Pinpoint the cell where the given text exists, returning its (X, Y) midpoint coordinate. 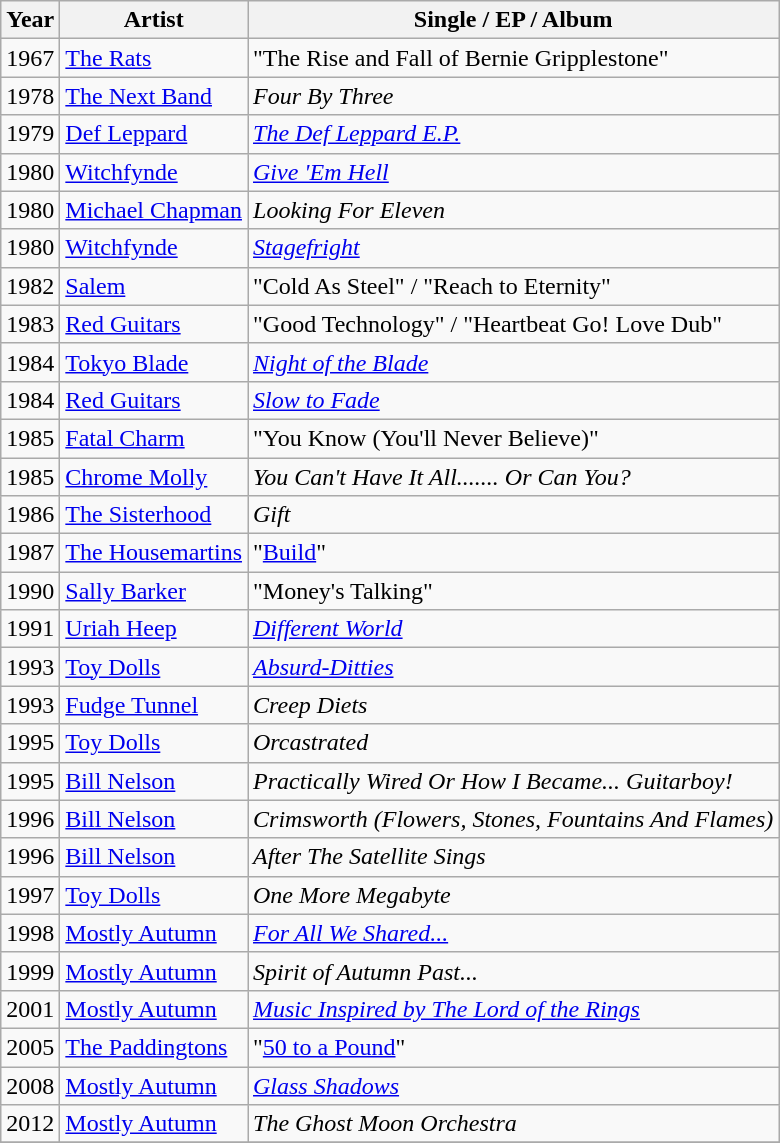
1991 (30, 629)
Slow to Fade (514, 400)
Tokyo Blade (154, 362)
Uriah Heep (154, 629)
1982 (30, 286)
Give 'Em Hell (514, 172)
Orcastrated (514, 743)
Gift (514, 515)
Fatal Charm (154, 438)
"You Know (You'll Never Believe)" (514, 438)
Creep Diets (514, 705)
One More Megabyte (514, 895)
The Ghost Moon Orchestra (514, 1124)
1999 (30, 971)
Chrome Molly (154, 477)
1967 (30, 58)
2005 (30, 1047)
Four By Three (514, 96)
"Build" (514, 553)
Night of the Blade (514, 362)
"Money's Talking" (514, 591)
Salem (154, 286)
"The Rise and Fall of Bernie Gripplestone" (514, 58)
2001 (30, 1009)
Single / EP / Album (514, 20)
The Def Leppard E.P. (514, 134)
2012 (30, 1124)
"Good Technology" / "Heartbeat Go! Love Dub" (514, 324)
"50 to a Pound" (514, 1047)
2008 (30, 1085)
Stagefright (514, 248)
Crimsworth (Flowers, Stones, Fountains And Flames) (514, 819)
After The Satellite Sings (514, 857)
Music Inspired by The Lord of the Rings (514, 1009)
Absurd-Ditties (514, 667)
Def Leppard (154, 134)
1979 (30, 134)
Looking For Eleven (514, 210)
For All We Shared... (514, 933)
The Sisterhood (154, 515)
You Can't Have It All....... Or Can You? (514, 477)
Artist (154, 20)
1987 (30, 553)
1997 (30, 895)
Sally Barker (154, 591)
Fudge Tunnel (154, 705)
Michael Chapman (154, 210)
1983 (30, 324)
Different World (514, 629)
The Rats (154, 58)
Year (30, 20)
1998 (30, 933)
The Housemartins (154, 553)
"Cold As Steel" / "Reach to Eternity" (514, 286)
Glass Shadows (514, 1085)
1990 (30, 591)
1986 (30, 515)
Practically Wired Or How I Became... Guitarboy! (514, 781)
The Paddingtons (154, 1047)
The Next Band (154, 96)
1978 (30, 96)
Spirit of Autumn Past... (514, 971)
